Capture the cell that displays the provided text and extract its (X, Y) central coordinate. 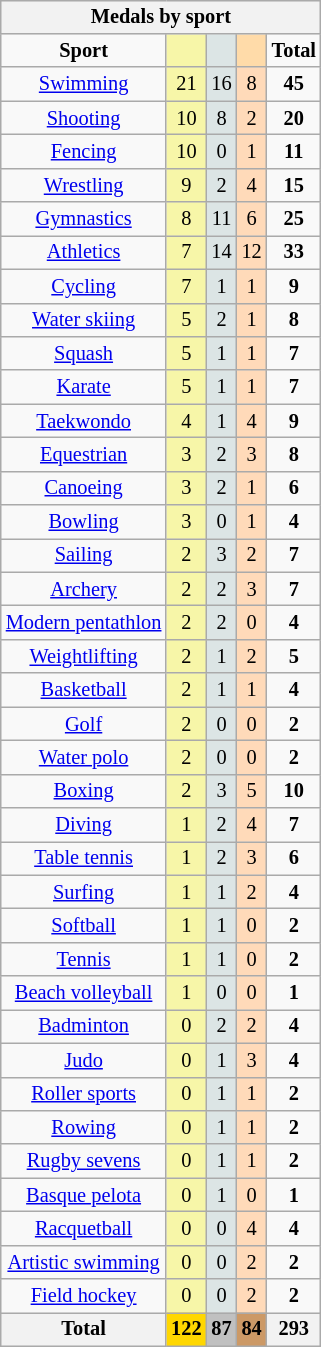
Gymnastics (84, 219)
25 (294, 219)
Karate (84, 387)
Sport (84, 51)
Basque pelota (84, 1195)
293 (294, 1330)
Athletics (84, 253)
Water polo (84, 758)
Canoeing (84, 488)
Shooting (84, 118)
Basketball (84, 690)
12 (252, 253)
21 (186, 84)
Racquetball (84, 1229)
84 (252, 1330)
Boxing (84, 791)
Taekwondo (84, 421)
14 (222, 253)
Softball (84, 926)
45 (294, 84)
Archery (84, 589)
15 (294, 185)
20 (294, 118)
Weightlifting (84, 657)
Artistic swimming (84, 1262)
Table tennis (84, 859)
Fencing (84, 152)
Equestrian (84, 455)
Sailing (84, 556)
Swimming (84, 84)
122 (186, 1330)
Bowling (84, 522)
Surfing (84, 892)
Squash (84, 354)
Diving (84, 825)
Badminton (84, 1027)
Tennis (84, 960)
Roller sports (84, 1094)
87 (222, 1330)
Cycling (84, 286)
Modern pentathlon (84, 623)
33 (294, 253)
Medals by sport (161, 17)
Golf (84, 724)
Field hockey (84, 1296)
Rowing (84, 1128)
16 (222, 84)
Water skiing (84, 320)
Rugby sevens (84, 1161)
Wrestling (84, 185)
Beach volleyball (84, 993)
Judo (84, 1060)
